Determine the [X, Y] coordinate at the center of the cell enclosing the given text.  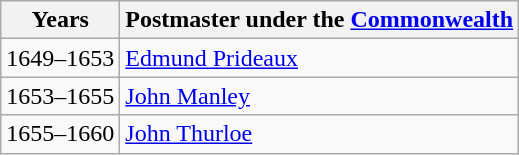
1655–1660 [60, 134]
1649–1653 [60, 58]
1653–1655 [60, 96]
Edmund Prideaux [320, 58]
Postmaster under the Commonwealth [320, 20]
Years [60, 20]
John Thurloe [320, 134]
John Manley [320, 96]
